Identify which cell holds the provided text, then report its (X, Y) central coordinate. 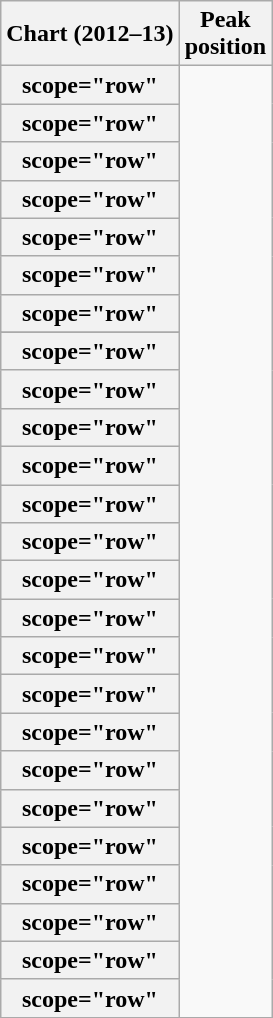
Peakposition (225, 34)
Chart (2012–13) (90, 34)
